Return [x, y] of the center of cell containing provided text 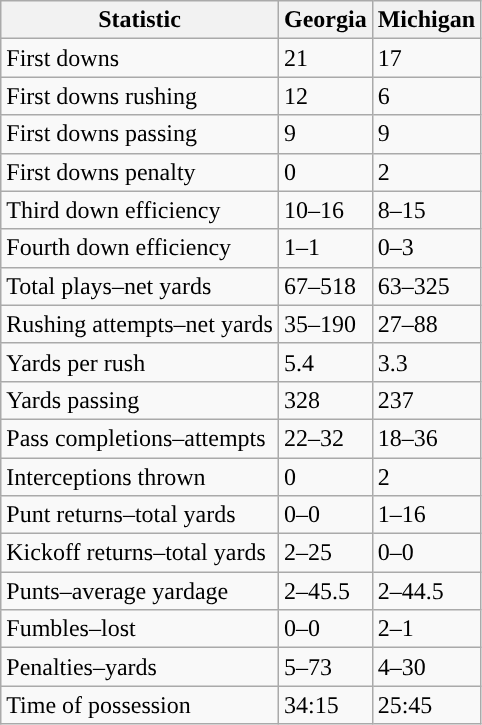
Total plays–net yards [140, 286]
17 [426, 58]
First downs passing [140, 134]
34:15 [325, 705]
Fourth down efficiency [140, 248]
2–45.5 [325, 591]
25:45 [426, 705]
Yards passing [140, 400]
3.3 [426, 362]
Punt returns–total yards [140, 515]
21 [325, 58]
Penalties–yards [140, 667]
10–16 [325, 210]
Statistic [140, 20]
8–15 [426, 210]
Kickoff returns–total yards [140, 553]
5–73 [325, 667]
35–190 [325, 324]
First downs penalty [140, 172]
Pass completions–attempts [140, 438]
Fumbles–lost [140, 629]
2–25 [325, 553]
328 [325, 400]
237 [426, 400]
1–16 [426, 515]
First downs [140, 58]
Yards per rush [140, 362]
Punts–average yardage [140, 591]
Michigan [426, 20]
63–325 [426, 286]
2–1 [426, 629]
1–1 [325, 248]
First downs rushing [140, 96]
2–44.5 [426, 591]
5.4 [325, 362]
4–30 [426, 667]
Time of possession [140, 705]
18–36 [426, 438]
22–32 [325, 438]
0–3 [426, 248]
Georgia [325, 20]
Third down efficiency [140, 210]
6 [426, 96]
67–518 [325, 286]
Rushing attempts–net yards [140, 324]
27–88 [426, 324]
12 [325, 96]
Interceptions thrown [140, 477]
